Identify which cell holds the provided text, then report its [x, y] central coordinate. 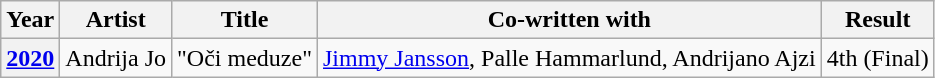
Jimmy Jansson, Palle Hammarlund, Andrijano Ajzi [569, 58]
4th (Final) [878, 58]
Co-written with [569, 20]
"Oči meduze" [245, 58]
Title [245, 20]
2020 [30, 58]
Year [30, 20]
Andrija Jo [116, 58]
Result [878, 20]
Artist [116, 20]
